Extract the [x, y] coordinate from the center of the cell holding the provided text.  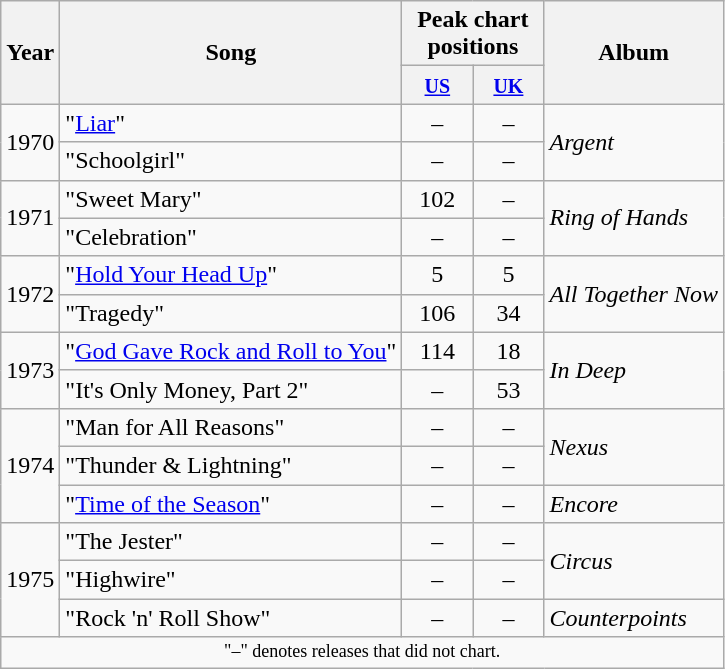
34 [508, 313]
1974 [30, 465]
Song [231, 52]
Nexus [634, 446]
"Liar" [231, 123]
1975 [30, 580]
Argent [634, 142]
"–" denotes releases that did not chart. [362, 652]
Peak chart positions [473, 34]
US [438, 85]
"Man for All Reasons" [231, 427]
"Schoolgirl" [231, 161]
Album [634, 52]
In Deep [634, 370]
"God Gave Rock and Roll to You" [231, 351]
18 [508, 351]
"It's Only Money, Part 2" [231, 389]
102 [438, 199]
53 [508, 389]
"Sweet Mary" [231, 199]
"Hold Your Head Up" [231, 275]
Circus [634, 561]
UK [508, 85]
Year [30, 52]
"Highwire" [231, 580]
Counterpoints [634, 618]
"The Jester" [231, 542]
1970 [30, 142]
"Thunder & Lightning" [231, 465]
106 [438, 313]
"Rock 'n' Roll Show" [231, 618]
1971 [30, 218]
"Time of the Season" [231, 503]
Encore [634, 503]
Ring of Hands [634, 218]
"Tragedy" [231, 313]
"Celebration" [231, 237]
1972 [30, 294]
1973 [30, 370]
All Together Now [634, 294]
114 [438, 351]
